Provide the (x, y) coordinate of the cell's center where the given text is located.  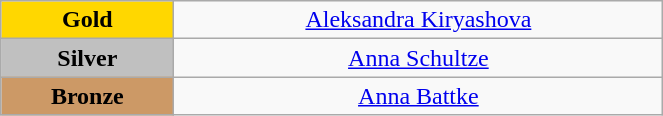
Aleksandra Kiryashova (418, 20)
Bronze (88, 96)
Anna Battke (418, 96)
Gold (88, 20)
Silver (88, 58)
Anna Schultze (418, 58)
